Identify which cell holds the provided text, then report its (x, y) central coordinate. 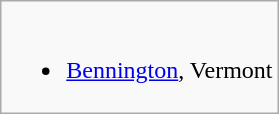
Bennington, Vermont (140, 58)
